Search for the cell housing the specified text and yield its (x, y) center coordinate. 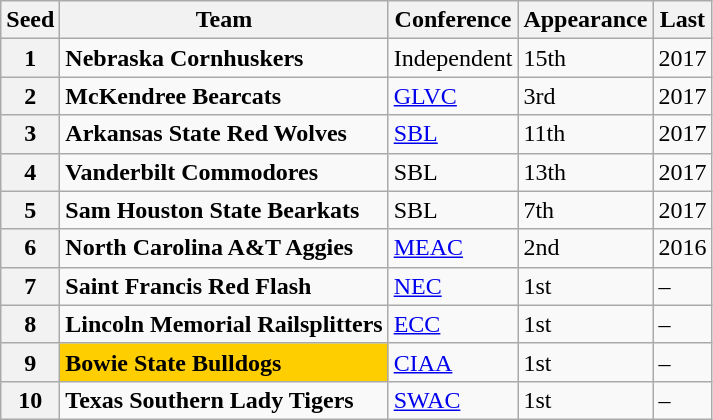
CIAA (453, 362)
Arkansas State Red Wolves (224, 134)
15th (586, 58)
Nebraska Cornhuskers (224, 58)
5 (30, 210)
10 (30, 400)
SWAC (453, 400)
13th (586, 172)
11th (586, 134)
Texas Southern Lady Tigers (224, 400)
3rd (586, 96)
Seed (30, 20)
MEAC (453, 248)
7th (586, 210)
Lincoln Memorial Railsplitters (224, 324)
3 (30, 134)
8 (30, 324)
6 (30, 248)
North Carolina A&T Aggies (224, 248)
NEC (453, 286)
Last (682, 20)
4 (30, 172)
Appearance (586, 20)
GLVC (453, 96)
Conference (453, 20)
2 (30, 96)
Saint Francis Red Flash (224, 286)
ECC (453, 324)
Bowie State Bulldogs (224, 362)
McKendree Bearcats (224, 96)
7 (30, 286)
1 (30, 58)
Team (224, 20)
9 (30, 362)
Sam Houston State Bearkats (224, 210)
2nd (586, 248)
Vanderbilt Commodores (224, 172)
Independent (453, 58)
2016 (682, 248)
